Locate the cell with the specified text and output its [x, y] center coordinate. 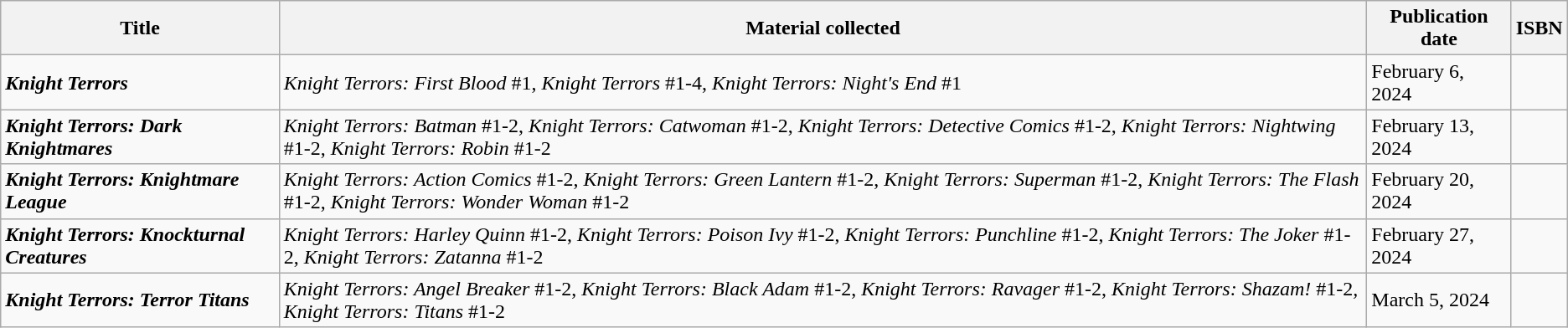
Knight Terrors: Knightmare League [141, 191]
Material collected [823, 28]
Knight Terrors: Knockturnal Creatures [141, 246]
ISBN [1540, 28]
Knight Terrors: Dark Knightmares [141, 137]
Knight Terrors [141, 82]
February 6, 2024 [1439, 82]
February 27, 2024 [1439, 246]
Title [141, 28]
February 20, 2024 [1439, 191]
Knight Terrors: Terror Titans [141, 300]
March 5, 2024 [1439, 300]
Publication date [1439, 28]
February 13, 2024 [1439, 137]
Knight Terrors: First Blood #1, Knight Terrors #1-4, Knight Terrors: Night's End #1 [823, 82]
